Scan for the cell matching the given text and deliver its [x, y] coordinate at center. 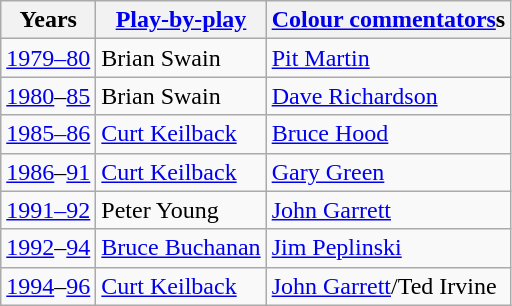
Play-by-play [181, 20]
1994–96 [48, 286]
Dave Richardson [388, 96]
Peter Young [181, 210]
1985–86 [48, 134]
1979–80 [48, 58]
1991–92 [48, 210]
Jim Peplinski [388, 248]
Gary Green [388, 172]
John Garrett/Ted Irvine [388, 286]
Pit Martin [388, 58]
1980–85 [48, 96]
Years [48, 20]
Colour commentatorss [388, 20]
John Garrett [388, 210]
1992–94 [48, 248]
1986–91 [48, 172]
Bruce Buchanan [181, 248]
Bruce Hood [388, 134]
